Locate the cell with the specified text and output its (x, y) center coordinate. 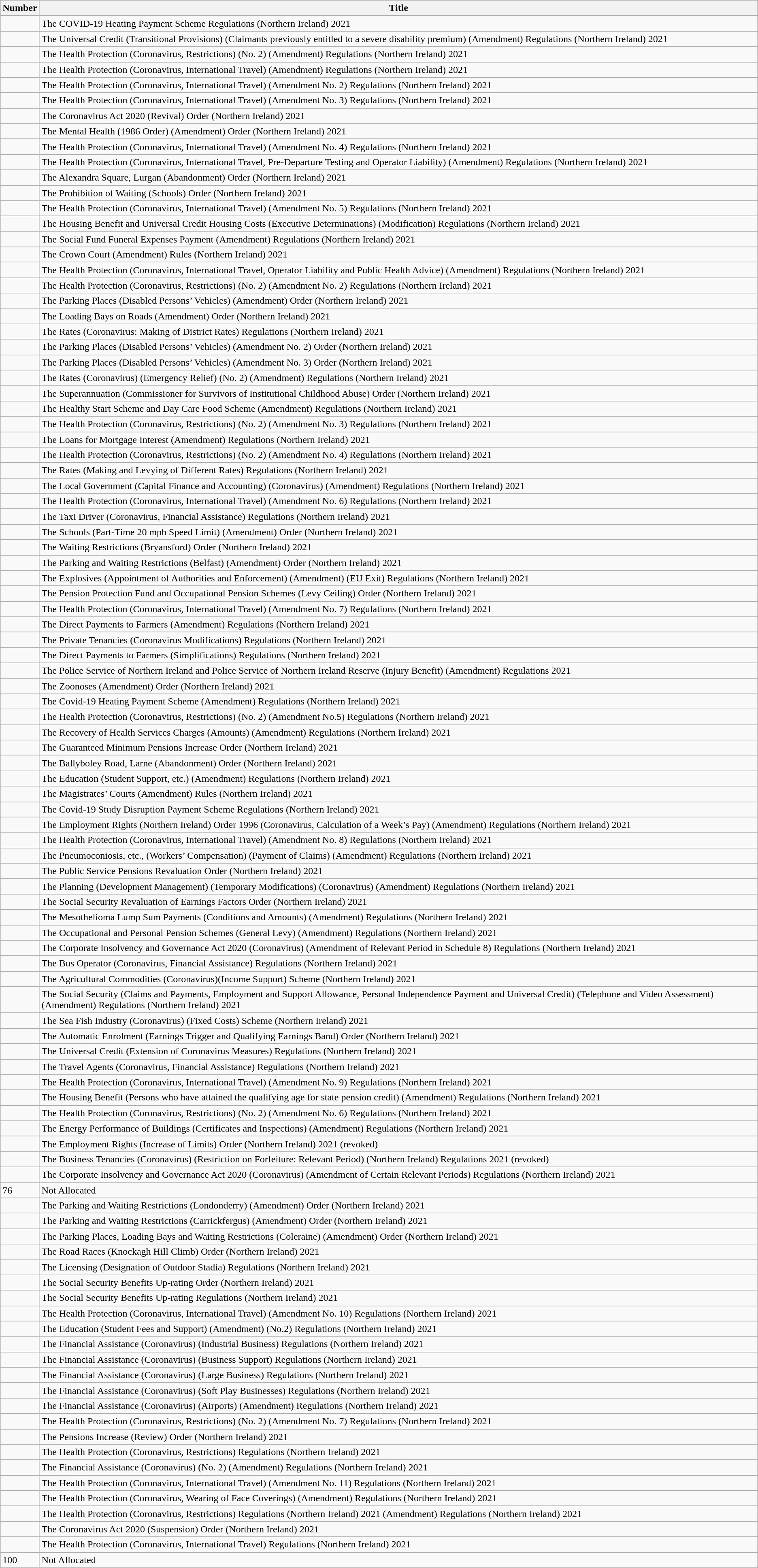
The Health Protection (Coronavirus, Restrictions) (No. 2) (Amendment No. 6) Regulations (Northern Ireland) 2021 (398, 1113)
The Coronavirus Act 2020 (Revival) Order (Northern Ireland) 2021 (398, 116)
The Coronavirus Act 2020 (Suspension) Order (Northern Ireland) 2021 (398, 1529)
The Health Protection (Coronavirus, Restrictions) Regulations (Northern Ireland) 2021 (398, 1452)
The Health Protection (Coronavirus, International Travel) Regulations (Northern Ireland) 2021 (398, 1545)
The Health Protection (Coronavirus, International Travel) (Amendment No. 6) Regulations (Northern Ireland) 2021 (398, 501)
The Corporate Insolvency and Governance Act 2020 (Coronavirus) (Amendment of Relevant Period in Schedule 8) Regulations (Northern Ireland) 2021 (398, 948)
The Road Races (Knockagh Hill Climb) Order (Northern Ireland) 2021 (398, 1252)
The Local Government (Capital Finance and Accounting) (Coronavirus) (Amendment) Regulations (Northern Ireland) 2021 (398, 486)
The Health Protection (Coronavirus, International Travel) (Amendment No. 7) Regulations (Northern Ireland) 2021 (398, 609)
The Health Protection (Coronavirus, Restrictions) (No. 2) (Amendment) Regulations (Northern Ireland) 2021 (398, 54)
The Health Protection (Coronavirus, Restrictions) (No. 2) (Amendment No. 3) Regulations (Northern Ireland) 2021 (398, 424)
The Education (Student Support, etc.) (Amendment) Regulations (Northern Ireland) 2021 (398, 779)
The Housing Benefit (Persons who have attained the qualifying age for state pension credit) (Amendment) Regulations (Northern Ireland) 2021 (398, 1098)
The Prohibition of Waiting (Schools) Order (Northern Ireland) 2021 (398, 193)
The Direct Payments to Farmers (Amendment) Regulations (Northern Ireland) 2021 (398, 624)
The Public Service Pensions Revaluation Order (Northern Ireland) 2021 (398, 871)
The Pneumoconiosis, etc., (Workers’ Compensation) (Payment of Claims) (Amendment) Regulations (Northern Ireland) 2021 (398, 855)
The Police Service of Northern Ireland and Police Service of Northern Ireland Reserve (Injury Benefit) (Amendment) Regulations 2021 (398, 670)
The Sea Fish Industry (Coronavirus) (Fixed Costs) Scheme (Northern Ireland) 2021 (398, 1021)
100 (20, 1560)
The COVID-19 Heating Payment Scheme Regulations (Northern Ireland) 2021 (398, 23)
The Ballyboley Road, Larne (Abandonment) Order (Northern Ireland) 2021 (398, 763)
The Loading Bays on Roads (Amendment) Order (Northern Ireland) 2021 (398, 316)
The Schools (Part-Time 20 mph Speed Limit) (Amendment) Order (Northern Ireland) 2021 (398, 532)
The Parking Places (Disabled Persons’ Vehicles) (Amendment No. 3) Order (Northern Ireland) 2021 (398, 362)
The Health Protection (Coronavirus, International Travel) (Amendment No. 4) Regulations (Northern Ireland) 2021 (398, 147)
The Parking Places, Loading Bays and Waiting Restrictions (Coleraine) (Amendment) Order (Northern Ireland) 2021 (398, 1236)
The Health Protection (Coronavirus, International Travel) (Amendment No. 3) Regulations (Northern Ireland) 2021 (398, 100)
The Healthy Start Scheme and Day Care Food Scheme (Amendment) Regulations (Northern Ireland) 2021 (398, 408)
The Health Protection (Coronavirus, International Travel) (Amendment No. 9) Regulations (Northern Ireland) 2021 (398, 1082)
The Health Protection (Coronavirus, Restrictions) (No. 2) (Amendment No. 2) Regulations (Northern Ireland) 2021 (398, 285)
The Guaranteed Minimum Pensions Increase Order (Northern Ireland) 2021 (398, 748)
The Health Protection (Coronavirus, International Travel) (Amendment) Regulations (Northern Ireland) 2021 (398, 70)
The Parking and Waiting Restrictions (Londonderry) (Amendment) Order (Northern Ireland) 2021 (398, 1206)
The Covid-19 Study Disruption Payment Scheme Regulations (Northern Ireland) 2021 (398, 809)
The Direct Payments to Farmers (Simplifications) Regulations (Northern Ireland) 2021 (398, 655)
The Employment Rights (Increase of Limits) Order (Northern Ireland) 2021 (revoked) (398, 1144)
The Health Protection (Coronavirus, Wearing of Face Coverings) (Amendment) Regulations (Northern Ireland) 2021 (398, 1498)
The Agricultural Commodities (Coronavirus)(Income Support) Scheme (Northern Ireland) 2021 (398, 979)
The Social Security Benefits Up-rating Regulations (Northern Ireland) 2021 (398, 1298)
The Pension Protection Fund and Occupational Pension Schemes (Levy Ceiling) Order (Northern Ireland) 2021 (398, 594)
The Employment Rights (Northern Ireland) Order 1996 (Coronavirus, Calculation of a Week’s Pay) (Amendment) Regulations (Northern Ireland) 2021 (398, 825)
The Corporate Insolvency and Governance Act 2020 (Coronavirus) (Amendment of Certain Relevant Periods) Regulations (Northern Ireland) 2021 (398, 1174)
The Health Protection (Coronavirus, Restrictions) (No. 2) (Amendment No. 4) Regulations (Northern Ireland) 2021 (398, 455)
The Bus Operator (Coronavirus, Financial Assistance) Regulations (Northern Ireland) 2021 (398, 964)
The Parking Places (Disabled Persons’ Vehicles) (Amendment No. 2) Order (Northern Ireland) 2021 (398, 347)
The Energy Performance of Buildings (Certificates and Inspections) (Amendment) Regulations (Northern Ireland) 2021 (398, 1128)
The Health Protection (Coronavirus, International Travel) (Amendment No. 11) Regulations (Northern Ireland) 2021 (398, 1483)
The Financial Assistance (Coronavirus) (Airports) (Amendment) Regulations (Northern Ireland) 2021 (398, 1406)
The Taxi Driver (Coronavirus, Financial Assistance) Regulations (Northern Ireland) 2021 (398, 517)
The Rates (Coronavirus) (Emergency Relief) (No. 2) (Amendment) Regulations (Northern Ireland) 2021 (398, 378)
The Health Protection (Coronavirus, International Travel) (Amendment No. 10) Regulations (Northern Ireland) 2021 (398, 1313)
The Planning (Development Management) (Temporary Modifications) (Coronavirus) (Amendment) Regulations (Northern Ireland) 2021 (398, 886)
Number (20, 8)
The Parking and Waiting Restrictions (Carrickfergus) (Amendment) Order (Northern Ireland) 2021 (398, 1221)
The Magistrates’ Courts (Amendment) Rules (Northern Ireland) 2021 (398, 794)
The Housing Benefit and Universal Credit Housing Costs (Executive Determinations) (Modification) Regulations (Northern Ireland) 2021 (398, 224)
The Financial Assistance (Coronavirus) (No. 2) (Amendment) Regulations (Northern Ireland) 2021 (398, 1468)
The Waiting Restrictions (Bryansford) Order (Northern Ireland) 2021 (398, 547)
The Financial Assistance (Coronavirus) (Business Support) Regulations (Northern Ireland) 2021 (398, 1360)
The Alexandra Square, Lurgan (Abandonment) Order (Northern Ireland) 2021 (398, 177)
Title (398, 8)
The Financial Assistance (Coronavirus) (Industrial Business) Regulations (Northern Ireland) 2021 (398, 1344)
The Social Fund Funeral Expenses Payment (Amendment) Regulations (Northern Ireland) 2021 (398, 239)
The Parking and Waiting Restrictions (Belfast) (Amendment) Order (Northern Ireland) 2021 (398, 563)
The Business Tenancies (Coronavirus) (Restriction on Forfeiture: Relevant Period) (Northern Ireland) Regulations 2021 (revoked) (398, 1159)
The Travel Agents (Coronavirus, Financial Assistance) Regulations (Northern Ireland) 2021 (398, 1067)
The Zoonoses (Amendment) Order (Northern Ireland) 2021 (398, 686)
The Automatic Enrolment (Earnings Trigger and Qualifying Earnings Band) Order (Northern Ireland) 2021 (398, 1036)
The Health Protection (Coronavirus, International Travel) (Amendment No. 5) Regulations (Northern Ireland) 2021 (398, 208)
The Loans for Mortgage Interest (Amendment) Regulations (Northern Ireland) 2021 (398, 439)
The Mesothelioma Lump Sum Payments (Conditions and Amounts) (Amendment) Regulations (Northern Ireland) 2021 (398, 917)
The Social Security Benefits Up-rating Order (Northern Ireland) 2021 (398, 1283)
The Occupational and Personal Pension Schemes (General Levy) (Amendment) Regulations (Northern Ireland) 2021 (398, 932)
The Covid-19 Heating Payment Scheme (Amendment) Regulations (Northern Ireland) 2021 (398, 702)
The Rates (Making and Levying of Different Rates) Regulations (Northern Ireland) 2021 (398, 470)
The Financial Assistance (Coronavirus) (Soft Play Businesses) Regulations (Northern Ireland) 2021 (398, 1390)
The Explosives (Appointment of Authorities and Enforcement) (Amendment) (EU Exit) Regulations (Northern Ireland) 2021 (398, 578)
The Rates (Coronavirus: Making of District Rates) Regulations (Northern Ireland) 2021 (398, 332)
The Licensing (Designation of Outdoor Stadia) Regulations (Northern Ireland) 2021 (398, 1267)
The Pensions Increase (Review) Order (Northern Ireland) 2021 (398, 1437)
The Private Tenancies (Coronavirus Modifications) Regulations (Northern Ireland) 2021 (398, 640)
The Universal Credit (Extension of Coronavirus Measures) Regulations (Northern Ireland) 2021 (398, 1051)
The Financial Assistance (Coronavirus) (Large Business) Regulations (Northern Ireland) 2021 (398, 1375)
The Health Protection (Coronavirus, Restrictions) (No. 2) (Amendment No. 7) Regulations (Northern Ireland) 2021 (398, 1421)
The Health Protection (Coronavirus, International Travel) (Amendment No. 8) Regulations (Northern Ireland) 2021 (398, 840)
The Parking Places (Disabled Persons’ Vehicles) (Amendment) Order (Northern Ireland) 2021 (398, 301)
The Social Security Revaluation of Earnings Factors Order (Northern Ireland) 2021 (398, 902)
76 (20, 1190)
The Health Protection (Coronavirus, International Travel) (Amendment No. 2) Regulations (Northern Ireland) 2021 (398, 85)
The Health Protection (Coronavirus, Restrictions) (No. 2) (Amendment No.5) Regulations (Northern Ireland) 2021 (398, 717)
The Superannuation (Commissioner for Survivors of Institutional Childhood Abuse) Order (Northern Ireland) 2021 (398, 393)
The Health Protection (Coronavirus, Restrictions) Regulations (Northern Ireland) 2021 (Amendment) Regulations (Northern Ireland) 2021 (398, 1514)
The Recovery of Health Services Charges (Amounts) (Amendment) Regulations (Northern Ireland) 2021 (398, 732)
The Mental Health (1986 Order) (Amendment) Order (Northern Ireland) 2021 (398, 131)
The Crown Court (Amendment) Rules (Northern Ireland) 2021 (398, 255)
The Education (Student Fees and Support) (Amendment) (No.2) Regulations (Northern Ireland) 2021 (398, 1329)
